Search for the cell housing the specified text and yield its [x, y] center coordinate. 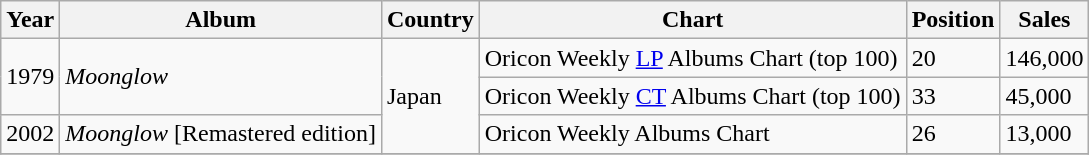
146,000 [1044, 58]
Chart [692, 20]
26 [953, 134]
20 [953, 58]
Japan [430, 96]
45,000 [1044, 96]
Oricon Weekly Albums Chart [692, 134]
1979 [30, 77]
2002 [30, 134]
Oricon Weekly LP Albums Chart (top 100) [692, 58]
Album [221, 20]
Moonglow [Remastered edition] [221, 134]
Sales [1044, 20]
Moonglow [221, 77]
Position [953, 20]
Country [430, 20]
Year [30, 20]
13,000 [1044, 134]
33 [953, 96]
Oricon Weekly CT Albums Chart (top 100) [692, 96]
